Pinpoint the cell where the given text exists, returning its (x, y) midpoint coordinate. 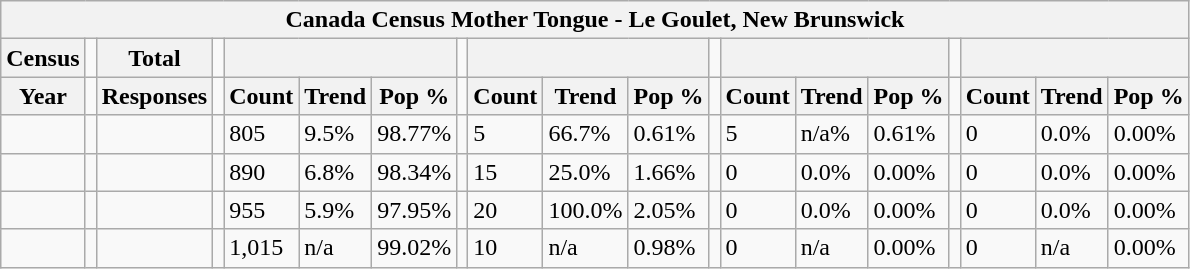
n/a% (832, 134)
1,015 (262, 248)
Census (43, 58)
Year (43, 96)
890 (262, 172)
10 (506, 248)
Canada Census Mother Tongue - Le Goulet, New Brunswick (595, 20)
98.34% (414, 172)
9.5% (336, 134)
99.02% (414, 248)
Responses (154, 96)
2.05% (668, 210)
25.0% (586, 172)
Total (154, 58)
98.77% (414, 134)
805 (262, 134)
1.66% (668, 172)
100.0% (586, 210)
0.98% (668, 248)
955 (262, 210)
5.9% (336, 210)
66.7% (586, 134)
6.8% (336, 172)
20 (506, 210)
15 (506, 172)
97.95% (414, 210)
